Search for the cell housing the specified text and yield its (X, Y) center coordinate. 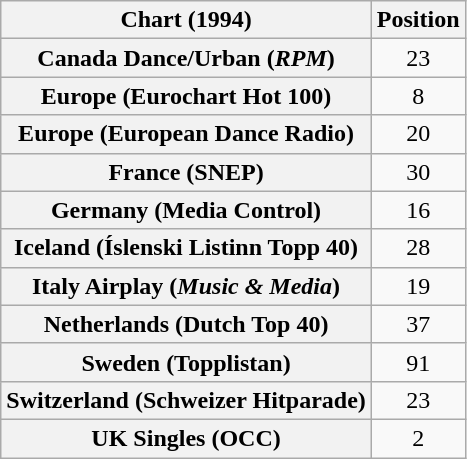
28 (418, 248)
Position (418, 20)
Germany (Media Control) (186, 210)
Chart (1994) (186, 20)
19 (418, 286)
Canada Dance/Urban (RPM) (186, 58)
20 (418, 134)
Italy Airplay (Music & Media) (186, 286)
16 (418, 210)
37 (418, 324)
Europe (European Dance Radio) (186, 134)
Switzerland (Schweizer Hitparade) (186, 400)
Europe (Eurochart Hot 100) (186, 96)
91 (418, 362)
France (SNEP) (186, 172)
UK Singles (OCC) (186, 438)
Sweden (Topplistan) (186, 362)
30 (418, 172)
Netherlands (Dutch Top 40) (186, 324)
2 (418, 438)
Iceland (Íslenski Listinn Topp 40) (186, 248)
8 (418, 96)
